Provide the [x, y] coordinate of the cell's center where the given text is located.  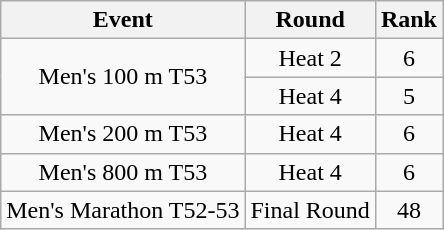
Men's 800 m T53 [123, 172]
Rank [408, 20]
48 [408, 210]
Round [310, 20]
Event [123, 20]
Final Round [310, 210]
Men's Marathon T52-53 [123, 210]
Men's 200 m T53 [123, 134]
Men's 100 m T53 [123, 77]
Heat 2 [310, 58]
5 [408, 96]
